Scan for the cell matching the given text and deliver its [X, Y] coordinate at center. 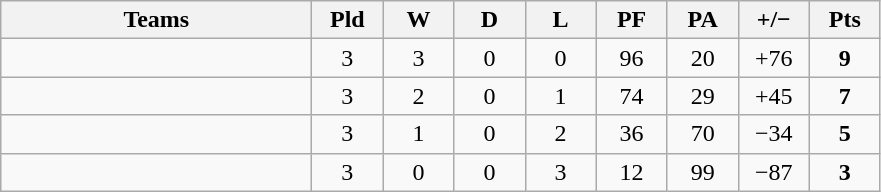
12 [632, 172]
D [490, 20]
9 [844, 58]
PF [632, 20]
96 [632, 58]
36 [632, 134]
20 [702, 58]
70 [702, 134]
L [560, 20]
−87 [774, 172]
+76 [774, 58]
+45 [774, 96]
Teams [156, 20]
PA [702, 20]
29 [702, 96]
+/− [774, 20]
Pts [844, 20]
−34 [774, 134]
W [418, 20]
7 [844, 96]
74 [632, 96]
Pld [348, 20]
99 [702, 172]
5 [844, 134]
